Identify which cell holds the provided text, then report its [x, y] central coordinate. 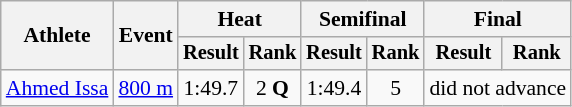
1:49.4 [334, 88]
Heat [240, 19]
1:49.7 [211, 88]
800 m [146, 88]
Event [146, 36]
Ahmed Issa [58, 88]
did not advance [498, 88]
5 [396, 88]
Semifinal [362, 19]
Final [498, 19]
2 Q [273, 88]
Athlete [58, 36]
